From the cell containing the given text, extract its center point as [x, y] coordinate. 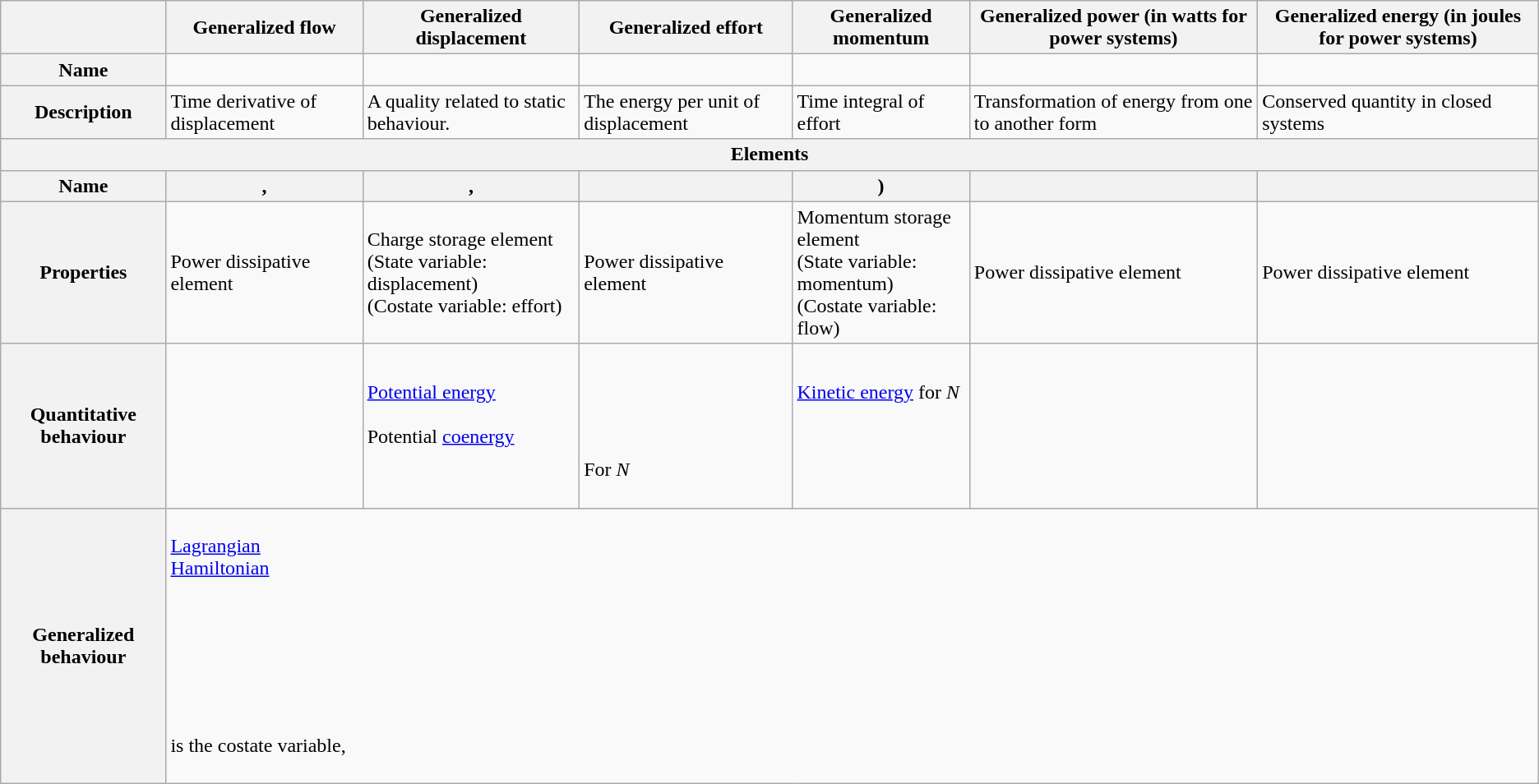
Charge storage element(State variable: displacement)(Costate variable: effort) [471, 273]
Transformation of energy from one to another form [1113, 112]
Time integral of effort [881, 112]
Time derivative of displacement [265, 112]
The energy per unit of displacement [686, 112]
Generalized energy (in joules for power systems) [1398, 28]
Description [84, 112]
Generalized effort [686, 28]
A quality related to static behaviour. [471, 112]
Properties [84, 273]
) [881, 186]
Conserved quantity in closed systems [1398, 112]
Elements [769, 154]
Generalized momentum [881, 28]
Generalized behaviour [84, 646]
For N [686, 426]
Kinetic energy for N [881, 426]
Generalized power (in watts for power systems) [1113, 28]
Generalized displacement [471, 28]
Momentum storage element(State variable: momentum)(Costate variable: flow) [881, 273]
Generalized flow [265, 28]
Quantitative behaviour [84, 426]
LagrangianHamiltonian is the costate variable, [852, 646]
Potential energyPotential coenergy [471, 426]
